Find where the given text appears and provide that cell's center as [x, y] coordinate. 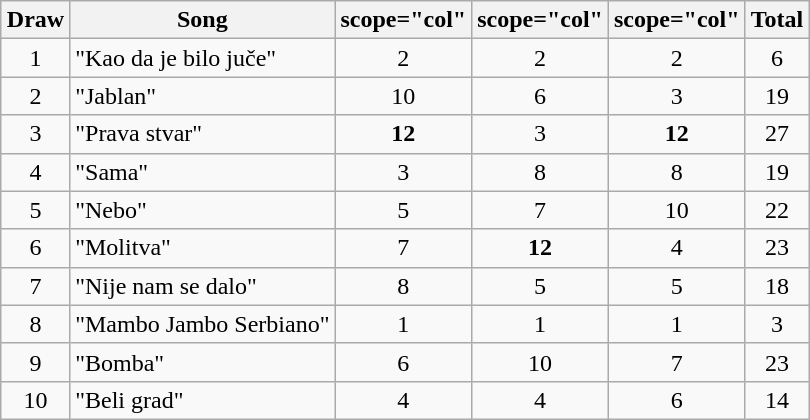
"Molitva" [202, 248]
22 [777, 210]
"Prava stvar" [202, 134]
"Mambo Jambo Serbiano" [202, 324]
"Nije nam se dalo" [202, 286]
"Kao da je bilo juče" [202, 58]
"Sama" [202, 172]
"Beli grad" [202, 400]
18 [777, 286]
"Bomba" [202, 362]
14 [777, 400]
Song [202, 20]
9 [35, 362]
"Jablan" [202, 96]
Total [777, 20]
"Nebo" [202, 210]
27 [777, 134]
Draw [35, 20]
